Identify which cell holds the provided text, then report its [X, Y] central coordinate. 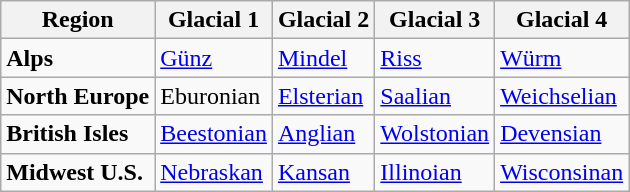
Kansan [323, 172]
Günz [214, 58]
Midwest U.S. [78, 172]
Glacial 4 [562, 20]
Glacial 2 [323, 20]
Saalian [435, 96]
Mindel [323, 58]
Glacial 3 [435, 20]
Devensian [562, 134]
North Europe [78, 96]
Nebraskan [214, 172]
Riss [435, 58]
Elsterian [323, 96]
Beestonian [214, 134]
Würm [562, 58]
Anglian [323, 134]
Alps [78, 58]
Glacial 1 [214, 20]
Weichselian [562, 96]
Eburonian [214, 96]
Illinoian [435, 172]
British Isles [78, 134]
Wolstonian [435, 134]
Wisconsinan [562, 172]
Region [78, 20]
